Identify which cell holds the provided text, then report its [x, y] central coordinate. 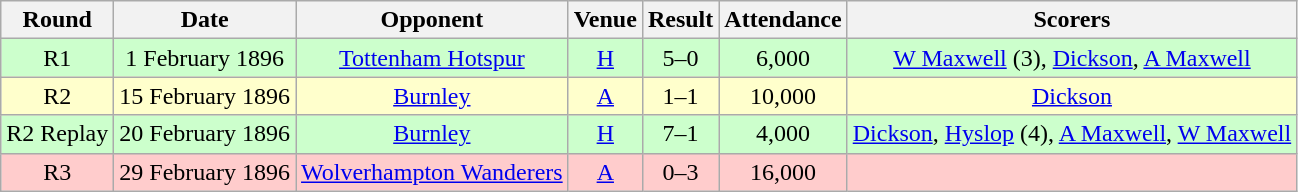
Dickson, Hyslop (4), A Maxwell, W Maxwell [1072, 134]
20 February 1896 [205, 134]
Result [680, 20]
1–1 [680, 96]
1 February 1896 [205, 58]
5–0 [680, 58]
Round [58, 20]
R3 [58, 172]
4,000 [783, 134]
Dickson [1072, 96]
Opponent [432, 20]
7–1 [680, 134]
15 February 1896 [205, 96]
Attendance [783, 20]
Tottenham Hotspur [432, 58]
Venue [605, 20]
Scorers [1072, 20]
10,000 [783, 96]
16,000 [783, 172]
29 February 1896 [205, 172]
0–3 [680, 172]
R1 [58, 58]
R2 Replay [58, 134]
W Maxwell (3), Dickson, A Maxwell [1072, 58]
Date [205, 20]
6,000 [783, 58]
R2 [58, 96]
Wolverhampton Wanderers [432, 172]
